Provide the (X, Y) coordinate of the cell's center where the given text is located.  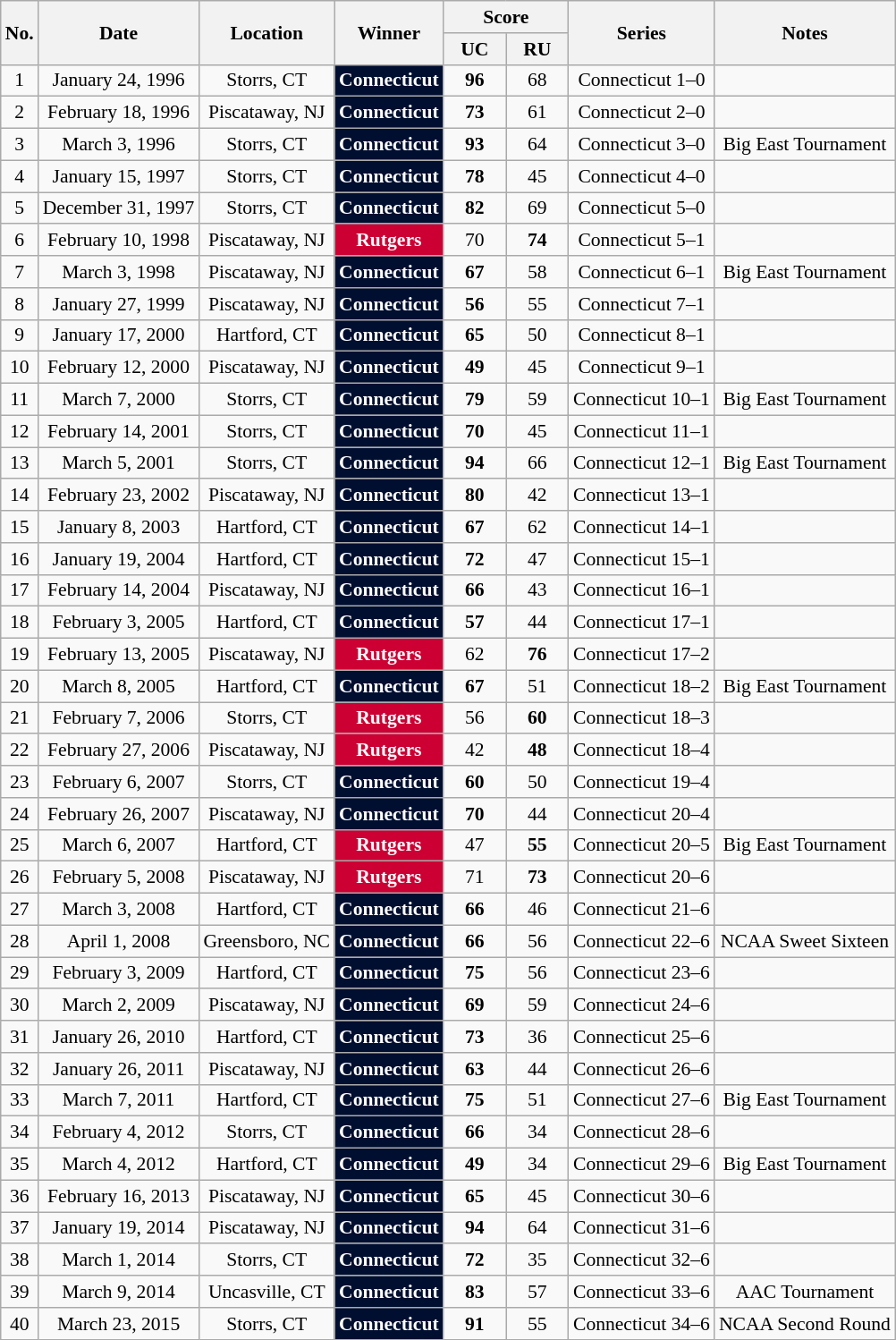
March 8, 2005 (119, 686)
39 (20, 1292)
March 23, 2015 (119, 1324)
Winner (389, 32)
3 (20, 145)
March 4, 2012 (119, 1165)
14 (20, 496)
29 (20, 973)
40 (20, 1324)
11 (20, 400)
Connecticut 29–6 (642, 1165)
13 (20, 463)
8 (20, 304)
12 (20, 431)
91 (475, 1324)
December 31, 1997 (119, 208)
January 26, 2011 (119, 1069)
February 3, 2009 (119, 973)
37 (20, 1228)
UC (475, 49)
Connecticut 10–1 (642, 400)
10 (20, 368)
Connecticut 2–0 (642, 113)
24 (20, 814)
March 1, 2014 (119, 1260)
Connecticut 28–6 (642, 1132)
January 26, 2010 (119, 1037)
Connecticut 14–1 (642, 527)
Connecticut 18–4 (642, 751)
Notes (805, 32)
7 (20, 272)
Connecticut 13–1 (642, 496)
58 (537, 272)
30 (20, 1005)
Connecticut 20–6 (642, 878)
15 (20, 527)
January 27, 1999 (119, 304)
Connecticut 22–6 (642, 941)
April 1, 2008 (119, 941)
78 (475, 176)
Connecticut 12–1 (642, 463)
March 7, 2000 (119, 400)
Connecticut 17–2 (642, 655)
January 19, 2014 (119, 1228)
Connecticut 21–6 (642, 910)
February 12, 2000 (119, 368)
Connecticut 34–6 (642, 1324)
33 (20, 1100)
38 (20, 1260)
Connecticut 3–0 (642, 145)
February 6, 2007 (119, 782)
Connecticut 33–6 (642, 1292)
January 24, 1996 (119, 81)
5 (20, 208)
March 6, 2007 (119, 845)
Connecticut 9–1 (642, 368)
79 (475, 400)
80 (475, 496)
96 (475, 81)
93 (475, 145)
RU (537, 49)
1 (20, 81)
Connecticut 32–6 (642, 1260)
25 (20, 845)
March 3, 2008 (119, 910)
Connecticut 16–1 (642, 590)
Connecticut 7–1 (642, 304)
Connecticut 31–6 (642, 1228)
26 (20, 878)
Connecticut 30–6 (642, 1196)
2 (20, 113)
March 9, 2014 (119, 1292)
21 (20, 718)
17 (20, 590)
February 3, 2005 (119, 623)
Connecticut 17–1 (642, 623)
Connecticut 1–0 (642, 81)
Connecticut 25–6 (642, 1037)
Connecticut 11–1 (642, 431)
Connecticut 18–3 (642, 718)
22 (20, 751)
Connecticut 20–4 (642, 814)
Connecticut 24–6 (642, 1005)
61 (537, 113)
February 18, 1996 (119, 113)
March 2, 2009 (119, 1005)
6 (20, 241)
Connecticut 18–2 (642, 686)
31 (20, 1037)
16 (20, 559)
Connecticut 5–0 (642, 208)
74 (537, 241)
32 (20, 1069)
20 (20, 686)
48 (537, 751)
Greensboro, NC (266, 941)
4 (20, 176)
January 8, 2003 (119, 527)
February 16, 2013 (119, 1196)
Date (119, 32)
46 (537, 910)
February 14, 2001 (119, 431)
February 10, 1998 (119, 241)
February 13, 2005 (119, 655)
Location (266, 32)
February 5, 2008 (119, 878)
83 (475, 1292)
February 14, 2004 (119, 590)
February 27, 2006 (119, 751)
NCAA Second Round (805, 1324)
Connecticut 15–1 (642, 559)
63 (475, 1069)
February 26, 2007 (119, 814)
NCAA Sweet Sixteen (805, 941)
Connecticut 23–6 (642, 973)
January 15, 1997 (119, 176)
9 (20, 335)
18 (20, 623)
February 23, 2002 (119, 496)
February 7, 2006 (119, 718)
Connecticut 26–6 (642, 1069)
23 (20, 782)
27 (20, 910)
Connecticut 6–1 (642, 272)
No. (20, 32)
68 (537, 81)
Connecticut 5–1 (642, 241)
January 19, 2004 (119, 559)
Connecticut 19–4 (642, 782)
71 (475, 878)
Connecticut 8–1 (642, 335)
Series (642, 32)
Connecticut 4–0 (642, 176)
March 3, 1998 (119, 272)
Uncasville, CT (266, 1292)
28 (20, 941)
Connecticut 20–5 (642, 845)
March 3, 1996 (119, 145)
76 (537, 655)
January 17, 2000 (119, 335)
Score (506, 17)
March 7, 2011 (119, 1100)
82 (475, 208)
43 (537, 590)
March 5, 2001 (119, 463)
Connecticut 27–6 (642, 1100)
February 4, 2012 (119, 1132)
19 (20, 655)
AAC Tournament (805, 1292)
